Search for the cell housing the specified text and yield its [x, y] center coordinate. 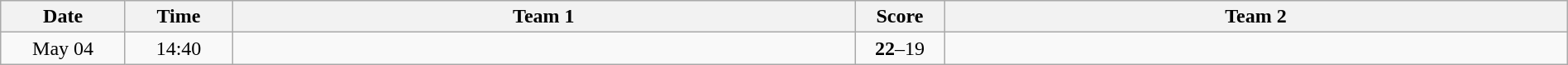
Date [63, 17]
14:40 [179, 48]
May 04 [63, 48]
22–19 [900, 48]
Team 1 [544, 17]
Team 2 [1256, 17]
Score [900, 17]
Time [179, 17]
